Output the [x, y] coordinate of the center of the cell containing the given text.  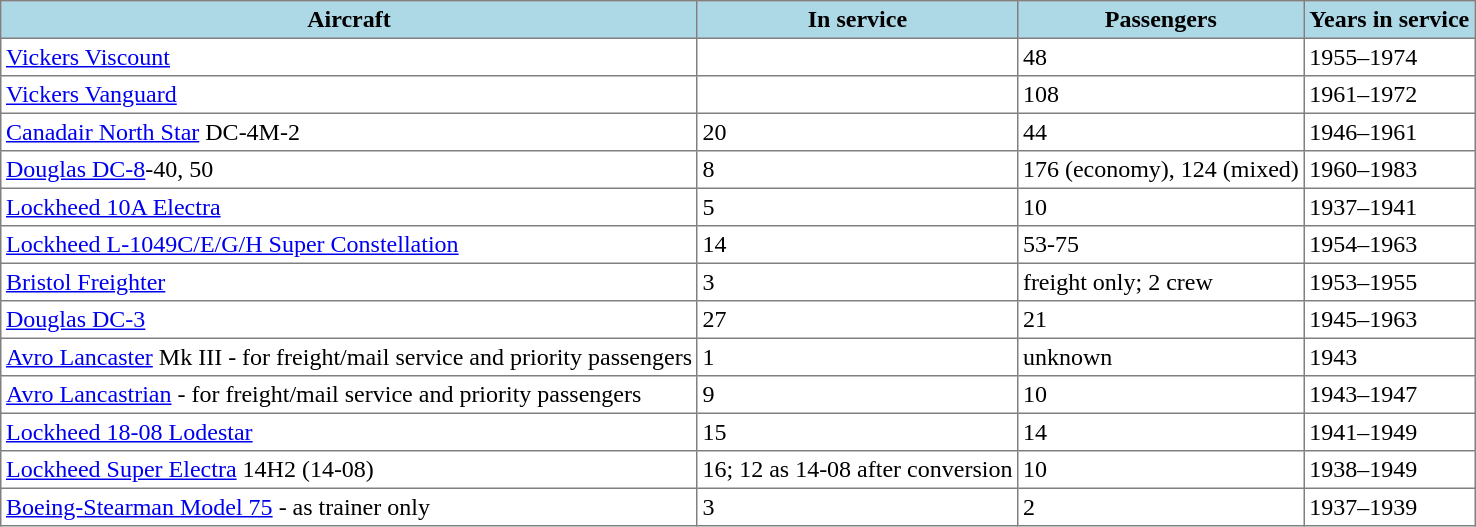
Canadair North Star DC-4M-2 [349, 132]
Douglas DC-3 [349, 320]
Douglas DC-8-40, 50 [349, 170]
1 [857, 357]
1943 [1389, 357]
1938–1949 [1389, 470]
Aircraft [349, 20]
Years in service [1389, 20]
16; 12 as 14-08 after conversion [857, 470]
Vickers Vanguard [349, 95]
Bristol Freighter [349, 282]
1954–1963 [1389, 245]
176 (economy), 124 (mixed) [1161, 170]
Lockheed Super Electra 14H2 (14-08) [349, 470]
8 [857, 170]
53-75 [1161, 245]
15 [857, 432]
Lockheed 18-08 Lodestar [349, 432]
44 [1161, 132]
27 [857, 320]
2 [1161, 507]
Avro Lancastrian - for freight/mail service and priority passengers [349, 395]
1955–1974 [1389, 57]
Passengers [1161, 20]
1961–1972 [1389, 95]
Boeing-Stearman Model 75 - as trainer only [349, 507]
9 [857, 395]
48 [1161, 57]
1937–1941 [1389, 207]
1960–1983 [1389, 170]
Lockheed L-1049C/E/G/H Super Constellation [349, 245]
In service [857, 20]
5 [857, 207]
1945–1963 [1389, 320]
1937–1939 [1389, 507]
1941–1949 [1389, 432]
unknown [1161, 357]
Lockheed 10A Electra [349, 207]
108 [1161, 95]
Vickers Viscount [349, 57]
1953–1955 [1389, 282]
1946–1961 [1389, 132]
Avro Lancaster Mk III - for freight/mail service and priority passengers [349, 357]
freight only; 2 crew [1161, 282]
1943–1947 [1389, 395]
20 [857, 132]
21 [1161, 320]
